Extract the [x, y] coordinate from the center of the cell holding the provided text.  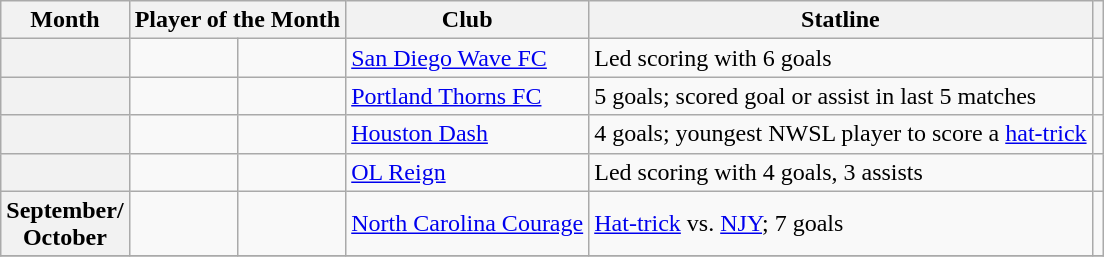
Led scoring with 4 goals, 3 assists [840, 172]
Houston Dash [468, 134]
Statline [840, 20]
Month [65, 20]
OL Reign [468, 172]
Player of the Month [238, 20]
North Carolina Courage [468, 224]
September/October [65, 224]
Hat-trick vs. NJY; 7 goals [840, 224]
Led scoring with 6 goals [840, 58]
San Diego Wave FC [468, 58]
4 goals; youngest NWSL player to score a hat-trick [840, 134]
Portland Thorns FC [468, 96]
Club [468, 20]
5 goals; scored goal or assist in last 5 matches [840, 96]
